Scan for the cell matching the given text and deliver its (x, y) coordinate at center. 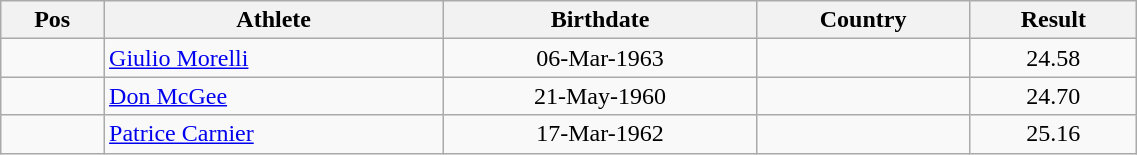
Athlete (274, 20)
Don McGee (274, 96)
24.58 (1054, 58)
21-May-1960 (600, 96)
Patrice Carnier (274, 134)
06-Mar-1963 (600, 58)
24.70 (1054, 96)
Pos (52, 20)
25.16 (1054, 134)
Birthdate (600, 20)
Giulio Morelli (274, 58)
Country (863, 20)
Result (1054, 20)
17-Mar-1962 (600, 134)
